Capture the cell that displays the provided text and extract its [X, Y] central coordinate. 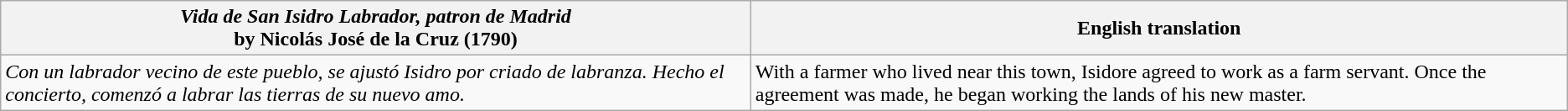
Con un labrador vecino de este pueblo, se ajustó Isidro por criado de labranza. Hecho el concierto, comenzó a labrar las tierras de su nuevo amo. [375, 82]
Vida de San Isidro Labrador, patron de Madridby Nicolás José de la Cruz (1790) [375, 29]
English translation [1159, 29]
